Locate the cell with the specified text and output its (x, y) center coordinate. 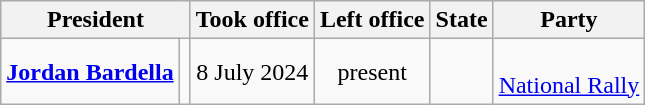
Took office (252, 20)
President (96, 20)
present (372, 72)
Party (569, 20)
Left office (372, 20)
National Rally (569, 72)
Jordan Bardella (90, 72)
State (462, 20)
8 July 2024 (252, 72)
